Detect which cell encompasses the target text, then output its (X, Y) center coordinate. 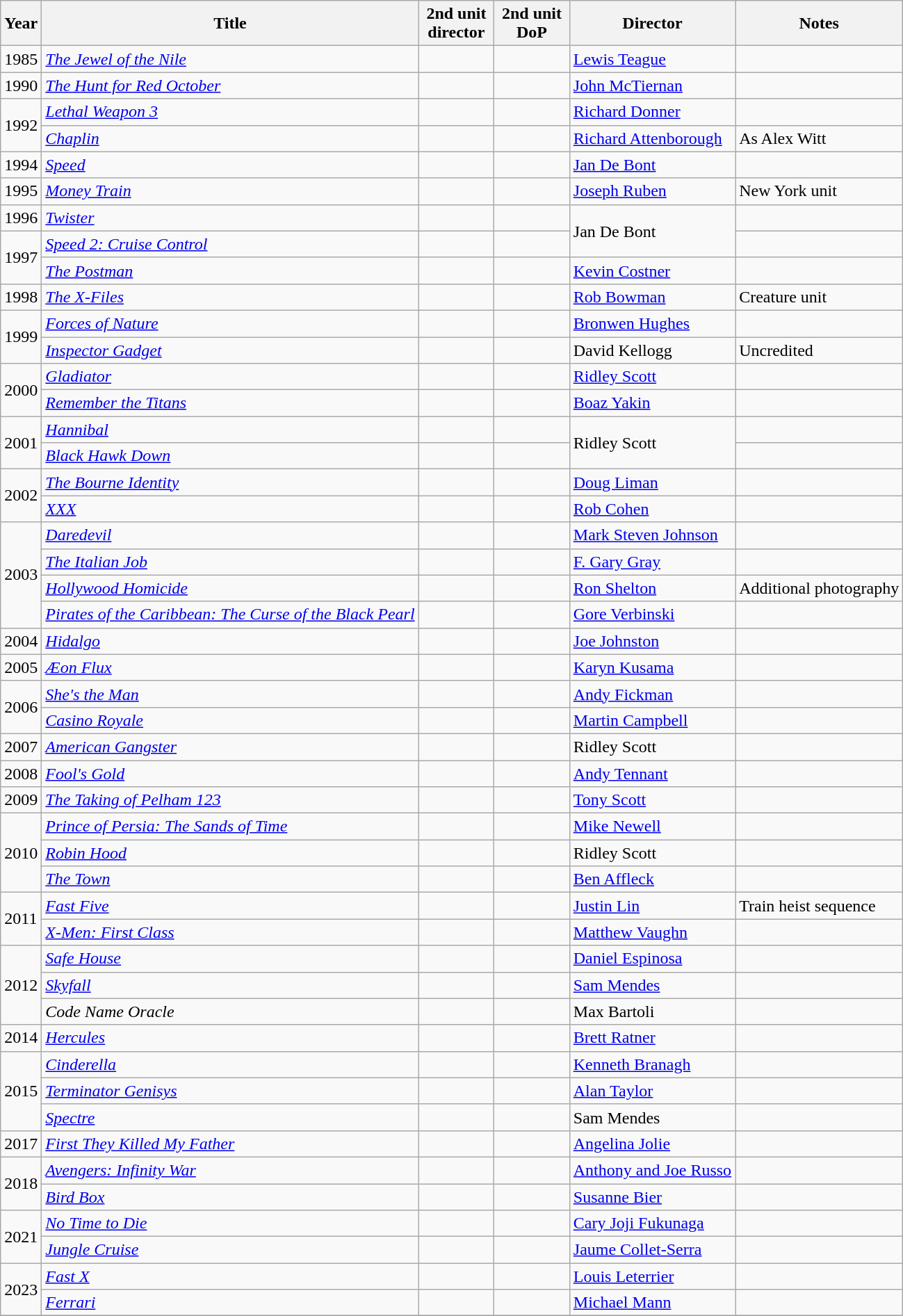
2012 (21, 985)
2015 (21, 1091)
The Jewel of the Nile (230, 59)
F. Gary Gray (652, 562)
Code Name Oracle (230, 1012)
Forces of Nature (230, 323)
Justin Lin (652, 906)
2002 (21, 496)
Angelina Jolie (652, 1144)
John McTiernan (652, 86)
The X-Files (230, 297)
Speed (230, 165)
Chaplin (230, 138)
Richard Attenborough (652, 138)
Kenneth Branagh (652, 1064)
Hollywood Homicide (230, 588)
Safe House (230, 959)
2011 (21, 919)
Ben Affleck (652, 879)
She's the Man (230, 694)
1999 (21, 336)
2008 (21, 774)
Prince of Persia: The Sands of Time (230, 827)
First They Killed My Father (230, 1144)
Hercules (230, 1038)
The Bourne Identity (230, 482)
Money Train (230, 191)
Matthew Vaughn (652, 932)
XXX (230, 509)
2nd unit director (456, 24)
Spectre (230, 1117)
Year (21, 24)
Martin Campbell (652, 720)
David Kellogg (652, 350)
Jungle Cruise (230, 1250)
American Gangster (230, 747)
Louis Leterrier (652, 1276)
2001 (21, 443)
Fast Five (230, 906)
2005 (21, 667)
Train heist sequence (819, 906)
Bird Box (230, 1196)
Joe Johnston (652, 641)
2014 (21, 1038)
Speed 2: Cruise Control (230, 244)
1995 (21, 191)
No Time to Die (230, 1224)
2nd unit DoP (532, 24)
The Taking of Pelham 123 (230, 800)
Mark Steven Johnson (652, 535)
Title (230, 24)
Creature unit (819, 297)
2018 (21, 1183)
Karyn Kusama (652, 667)
Terminator Genisys (230, 1091)
Hannibal (230, 430)
Doug Liman (652, 482)
Gladiator (230, 377)
The Italian Job (230, 562)
Rob Bowman (652, 297)
The Town (230, 879)
Skyfall (230, 985)
Susanne Bier (652, 1196)
2004 (21, 641)
2021 (21, 1237)
Brett Ratner (652, 1038)
Alan Taylor (652, 1091)
Ferrari (230, 1303)
Æon Flux (230, 667)
X-Men: First Class (230, 932)
Kevin Costner (652, 270)
Black Hawk Down (230, 456)
Fool's Gold (230, 774)
The Postman (230, 270)
Anthony and Joe Russo (652, 1170)
New York unit (819, 191)
1994 (21, 165)
Remember the Titans (230, 403)
Additional photography (819, 588)
2006 (21, 707)
2003 (21, 575)
Richard Donner (652, 112)
Andy Fickman (652, 694)
Bronwen Hughes (652, 323)
Notes (819, 24)
2010 (21, 853)
1998 (21, 297)
The Hunt for Red October (230, 86)
Lethal Weapon 3 (230, 112)
Cinderella (230, 1064)
1992 (21, 125)
Cary Joji Fukunaga (652, 1224)
Rob Cohen (652, 509)
Daredevil (230, 535)
Tony Scott (652, 800)
Andy Tennant (652, 774)
As Alex Witt (819, 138)
Casino Royale (230, 720)
Inspector Gadget (230, 350)
1990 (21, 86)
1985 (21, 59)
2007 (21, 747)
Avengers: Infinity War (230, 1170)
2017 (21, 1144)
Daniel Espinosa (652, 959)
Boaz Yakin (652, 403)
Director (652, 24)
Gore Verbinski (652, 615)
Max Bartoli (652, 1012)
Fast X (230, 1276)
Lewis Teague (652, 59)
Jaume Collet-Serra (652, 1250)
Hidalgo (230, 641)
Twister (230, 218)
2009 (21, 800)
Uncredited (819, 350)
1996 (21, 218)
1997 (21, 257)
Joseph Ruben (652, 191)
2000 (21, 390)
Ron Shelton (652, 588)
Robin Hood (230, 853)
Michael Mann (652, 1303)
Pirates of the Caribbean: The Curse of the Black Pearl (230, 615)
Mike Newell (652, 827)
2023 (21, 1290)
